Detect which cell encompasses the target text, then output its [X, Y] center coordinate. 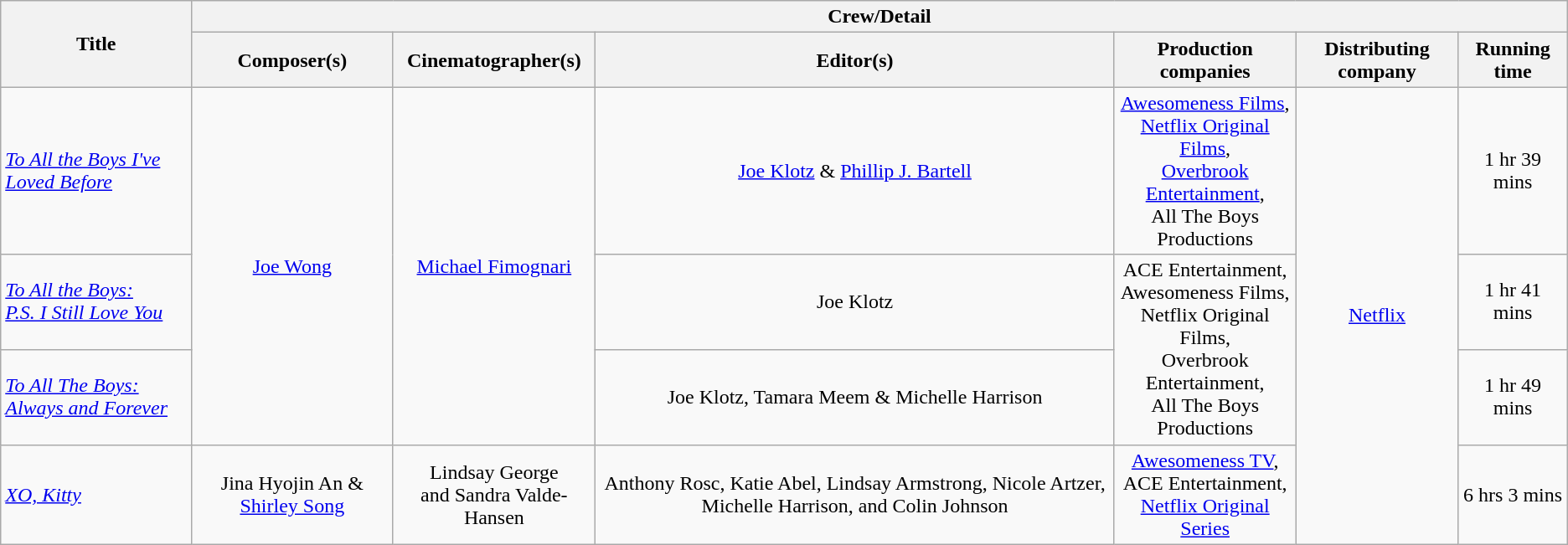
1 hr 41 mins [1513, 302]
Jina Hyojin An & Shirley Song [292, 494]
To All the Boys: P.S. I Still Love You [96, 302]
To All the Boys I've Loved Before [96, 171]
Michael Fimognari [494, 266]
Title [96, 44]
Awesomeness Films, Netflix Original Films, Overbrook Entertainment, All The Boys Productions [1204, 171]
Editor(s) [854, 60]
6 hrs 3 mins [1513, 494]
Netflix [1377, 316]
ACE Entertainment, Awesomeness Films, Netflix Original Films, Overbrook Entertainment, All The Boys Productions [1204, 350]
Joe Klotz & Phillip J. Bartell [854, 171]
1 hr 49 mins [1513, 397]
Joe Klotz, Tamara Meem & Michelle Harrison [854, 397]
Joe Klotz [854, 302]
Awesomeness TV, ACE Entertainment, Netflix Original Series [1204, 494]
Crew/Detail [879, 17]
Production companies [1204, 60]
XO, Kitty [96, 494]
Distributing company [1377, 60]
Running time [1513, 60]
To All The Boys: Always and Forever [96, 397]
Lindsay George and Sandra Valde-Hansen [494, 494]
Cinematographer(s) [494, 60]
Composer(s) [292, 60]
1 hr 39 mins [1513, 171]
Anthony Rosc, Katie Abel, Lindsay Armstrong, Nicole Artzer, Michelle Harrison, and Colin Johnson [854, 494]
Joe Wong [292, 266]
